From the cell containing the given text, extract its center point as [X, Y] coordinate. 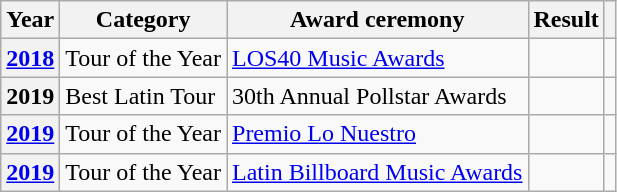
Premio Lo Nuestro [377, 134]
30th Annual Pollstar Awards [377, 96]
Best Latin Tour [144, 96]
Latin Billboard Music Awards [377, 172]
Year [30, 20]
LOS40 Music Awards [377, 58]
Result [566, 20]
Award ceremony [377, 20]
2018 [30, 58]
Category [144, 20]
